From the cell containing the given text, extract its center point as (x, y) coordinate. 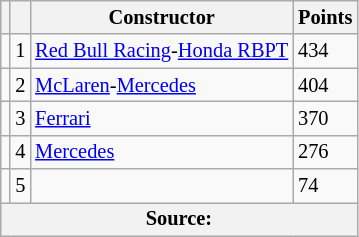
Constructor (162, 17)
Ferrari (162, 118)
5 (20, 186)
276 (325, 152)
Red Bull Racing-Honda RBPT (162, 51)
Points (325, 17)
370 (325, 118)
1 (20, 51)
Mercedes (162, 152)
2 (20, 85)
434 (325, 51)
74 (325, 186)
McLaren-Mercedes (162, 85)
404 (325, 85)
4 (20, 152)
3 (20, 118)
Source: (179, 219)
